Search for the cell housing the specified text and yield its [x, y] center coordinate. 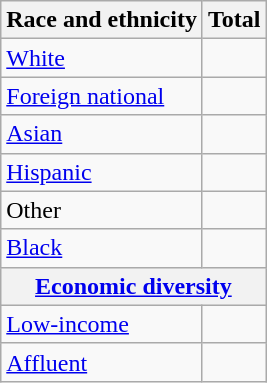
Black [102, 248]
Total [234, 20]
Asian [102, 134]
White [102, 58]
Other [102, 210]
Hispanic [102, 172]
Economic diversity [134, 286]
Low-income [102, 324]
Foreign national [102, 96]
Affluent [102, 362]
Race and ethnicity [102, 20]
